Locate the cell with the specified text and output its (x, y) center coordinate. 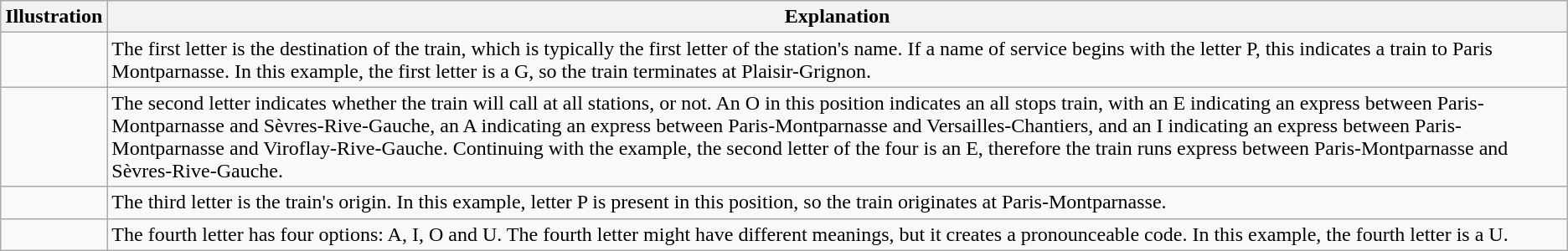
Illustration (54, 17)
Explanation (838, 17)
The third letter is the train's origin. In this example, letter P is present in this position, so the train originates at Paris-Montparnasse. (838, 202)
